Detect which cell encompasses the target text, then output its (X, Y) center coordinate. 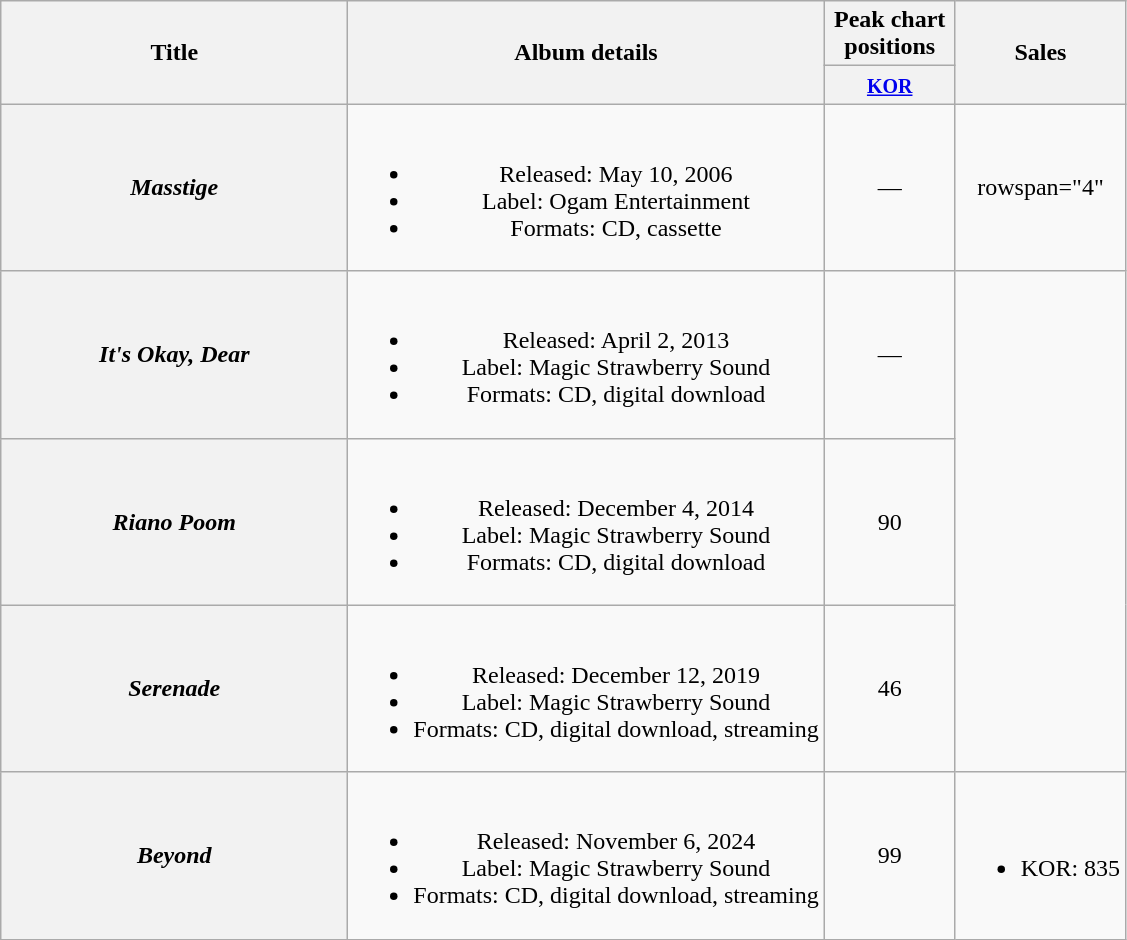
90 (890, 522)
Released: May 10, 2006Label: Ogam EntertainmentFormats: CD, cassette (586, 188)
Riano Poom (174, 522)
Album details (586, 52)
Sales (1040, 52)
Released: December 4, 2014Label: Magic Strawberry SoundFormats: CD, digital download (586, 522)
Beyond (174, 856)
rowspan="4" (1040, 188)
Masstige (174, 188)
KOR (890, 85)
99 (890, 856)
KOR: 835 (1040, 856)
Released: April 2, 2013Label: Magic Strawberry SoundFormats: CD, digital download (586, 354)
Serenade (174, 688)
It's Okay, Dear (174, 354)
Peak chart positions (890, 34)
Released: December 12, 2019Label: Magic Strawberry SoundFormats: CD, digital download, streaming (586, 688)
46 (890, 688)
Title (174, 52)
Released: November 6, 2024Label: Magic Strawberry SoundFormats: CD, digital download, streaming (586, 856)
